For the text-containing cell, return its midpoint in [X, Y] coordinate format. 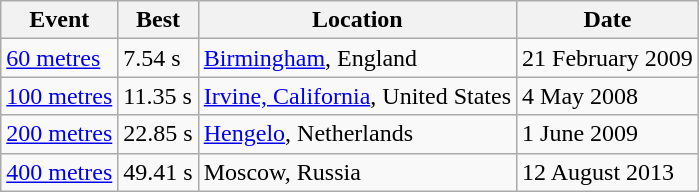
1 June 2009 [608, 134]
Location [357, 20]
Hengelo, Netherlands [357, 134]
Best [158, 20]
Event [60, 20]
60 metres [60, 58]
Date [608, 20]
200 metres [60, 134]
Moscow, Russia [357, 172]
22.85 s [158, 134]
49.41 s [158, 172]
21 February 2009 [608, 58]
7.54 s [158, 58]
Birmingham, England [357, 58]
11.35 s [158, 96]
12 August 2013 [608, 172]
100 metres [60, 96]
4 May 2008 [608, 96]
400 metres [60, 172]
Irvine, California, United States [357, 96]
